Scan for the cell matching the given text and deliver its (X, Y) coordinate at center. 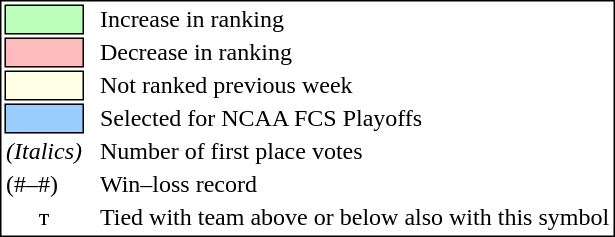
Tied with team above or below also with this symbol (354, 217)
т (44, 217)
Number of first place votes (354, 151)
(#–#) (44, 185)
Decrease in ranking (354, 53)
(Italics) (44, 151)
Not ranked previous week (354, 85)
Win–loss record (354, 185)
Increase in ranking (354, 19)
Selected for NCAA FCS Playoffs (354, 119)
